From the cell containing the given text, extract its center point as (X, Y) coordinate. 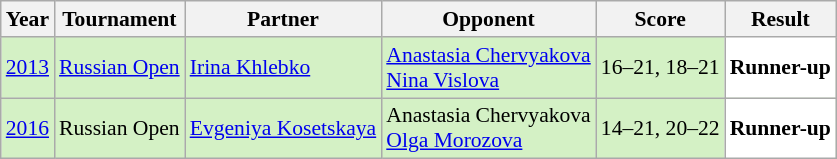
14–21, 20–22 (660, 128)
Score (660, 19)
Result (780, 19)
Evgeniya Kosetskaya (284, 128)
Year (28, 19)
Irina Khlebko (284, 68)
Opponent (488, 19)
Anastasia Chervyakova Nina Vislova (488, 68)
Anastasia Chervyakova Olga Morozova (488, 128)
Tournament (120, 19)
2016 (28, 128)
16–21, 18–21 (660, 68)
2013 (28, 68)
Partner (284, 19)
